Output the (X, Y) coordinate of the center of the cell containing the given text.  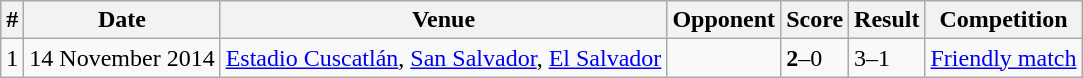
Competition (1004, 20)
Friendly match (1004, 58)
Opponent (724, 20)
# (12, 20)
Estadio Cuscatlán, San Salvador, El Salvador (444, 58)
Result (887, 20)
Date (122, 20)
14 November 2014 (122, 58)
1 (12, 58)
2–0 (815, 58)
Score (815, 20)
Venue (444, 20)
3–1 (887, 58)
